Return (X, Y) of the center of cell containing provided text 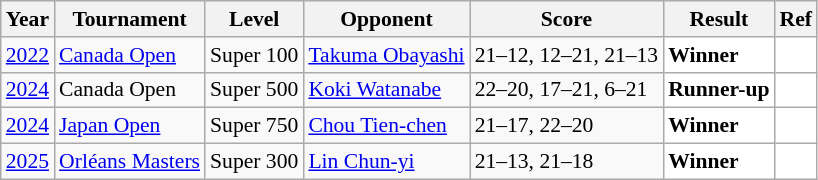
Runner-up (718, 90)
Takuma Obayashi (386, 55)
Ref (796, 19)
2022 (28, 55)
Level (254, 19)
Super 750 (254, 126)
Super 500 (254, 90)
Super 300 (254, 162)
21–12, 12–21, 21–13 (567, 55)
Lin Chun-yi (386, 162)
Orléans Masters (130, 162)
Super 100 (254, 55)
Japan Open (130, 126)
2025 (28, 162)
Opponent (386, 19)
Result (718, 19)
Year (28, 19)
Score (567, 19)
Tournament (130, 19)
22–20, 17–21, 6–21 (567, 90)
21–17, 22–20 (567, 126)
21–13, 21–18 (567, 162)
Chou Tien-chen (386, 126)
Koki Watanabe (386, 90)
